Find where the given text appears and provide that cell's center as [X, Y] coordinate. 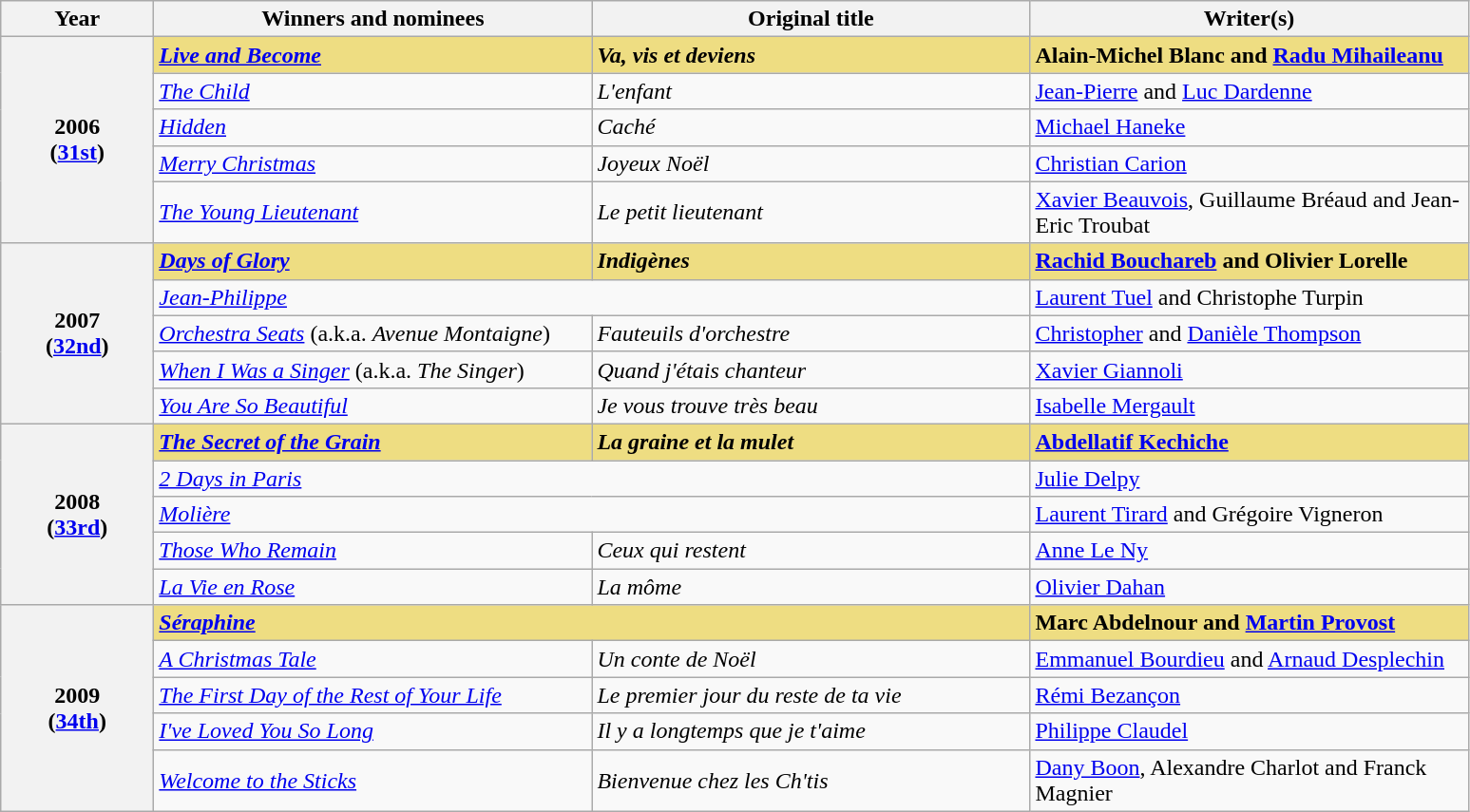
Dany Boon, Alexandre Charlot and Franck Magnier [1249, 781]
Rachid Bouchareb and Olivier Lorelle [1249, 261]
2009(34th) [78, 708]
Winners and nominees [372, 19]
Caché [811, 127]
The Child [372, 91]
A Christmas Tale [372, 659]
Un conte de Noël [811, 659]
Le premier jour du reste de ta vie [811, 695]
Those Who Remain [372, 551]
Fauteuils d'orchestre [811, 333]
Il y a longtemps que je t'aime [811, 731]
Séraphine [592, 623]
Days of Glory [372, 261]
Hidden [372, 127]
Molière [592, 515]
2006(31st) [78, 141]
Olivier Dahan [1249, 587]
2008(33rd) [78, 514]
The First Day of the Rest of Your Life [372, 695]
Writer(s) [1249, 19]
Abdellatif Kechiche [1249, 442]
La môme [811, 587]
Indigènes [811, 261]
Xavier Beauvois, Guillaume Bréaud and Jean-Eric Troubat [1249, 213]
When I Was a Singer (a.k.a. The Singer) [372, 369]
I've Loved You So Long [372, 731]
Emmanuel Bourdieu and Arnaud Desplechin [1249, 659]
Julie Delpy [1249, 478]
Joyeux Noël [811, 163]
2 Days in Paris [592, 478]
Merry Christmas [372, 163]
L'enfant [811, 91]
Jean-Pierre and Luc Dardenne [1249, 91]
Laurent Tirard and Grégoire Vigneron [1249, 515]
Michael Haneke [1249, 127]
Quand j'étais chanteur [811, 369]
2007(32nd) [78, 333]
Welcome to the Sticks [372, 781]
La Vie en Rose [372, 587]
Christian Carion [1249, 163]
Xavier Giannoli [1249, 369]
Orchestra Seats (a.k.a. Avenue Montaigne) [372, 333]
Va, vis et deviens [811, 55]
Isabelle Mergault [1249, 406]
Je vous trouve très beau [811, 406]
Le petit lieutenant [811, 213]
Jean-Philippe [592, 297]
Laurent Tuel and Christophe Turpin [1249, 297]
Rémi Bezançon [1249, 695]
Live and Become [372, 55]
You Are So Beautiful [372, 406]
Philippe Claudel [1249, 731]
Bienvenue chez les Ch'tis [811, 781]
Year [78, 19]
The Secret of the Grain [372, 442]
Marc Abdelnour and Martin Provost [1249, 623]
The Young Lieutenant [372, 213]
Original title [811, 19]
Christopher and Danièle Thompson [1249, 333]
Ceux qui restent [811, 551]
La graine et la mulet [811, 442]
Anne Le Ny [1249, 551]
Alain-Michel Blanc and Radu Mihaileanu [1249, 55]
